Locate the cell with the specified text and output its (x, y) center coordinate. 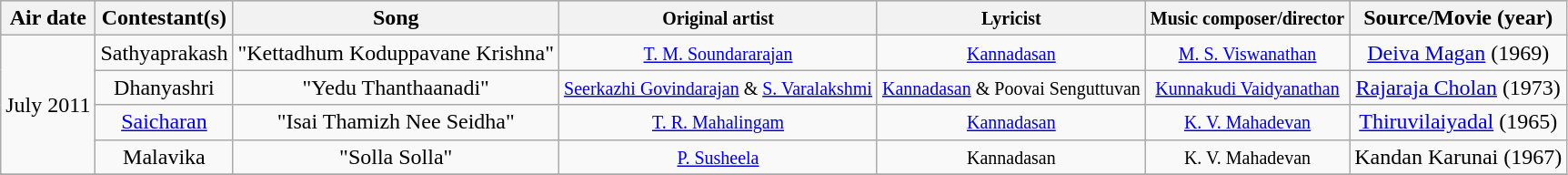
P. Susheela (719, 157)
Original artist (719, 18)
Deiva Magan (1969) (1459, 53)
Seerkazhi Govindarajan & S. Varalakshmi (719, 87)
"Kettadhum Koduppavane Krishna" (397, 53)
T. R. Mahalingam (719, 122)
T. M. Soundararajan (719, 53)
Song (397, 18)
"Isai Thamizh Nee Seidha" (397, 122)
Source/Movie (year) (1459, 18)
Dhanyashri (164, 87)
Thiruvilaiyadal (1965) (1459, 122)
Air date (48, 18)
M. S. Viswanathan (1247, 53)
Malavika (164, 157)
Kandan Karunai (1967) (1459, 157)
Kannadasan & Poovai Senguttuvan (1011, 87)
"Yedu Thanthaanadi" (397, 87)
Rajaraja Cholan (1973) (1459, 87)
"Solla Solla" (397, 157)
Sathyaprakash (164, 53)
Music composer/director (1247, 18)
Saicharan (164, 122)
July 2011 (48, 105)
Lyricist (1011, 18)
Kunnakudi Vaidyanathan (1247, 87)
Contestant(s) (164, 18)
